Provide the [x, y] coordinate of the cell's center where the given text is located.  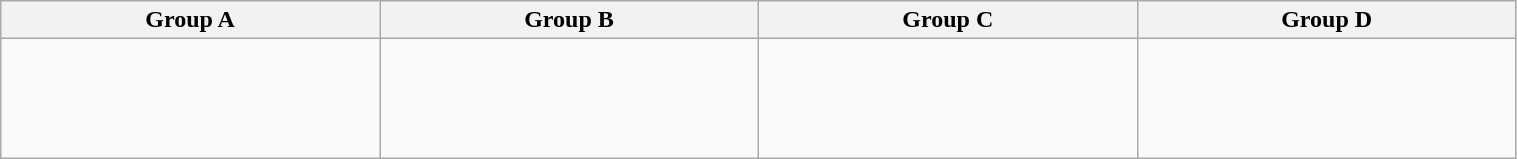
Group A [190, 20]
Group B [570, 20]
Group C [948, 20]
Group D [1326, 20]
